Pinpoint the cell where the given text exists, returning its (X, Y) midpoint coordinate. 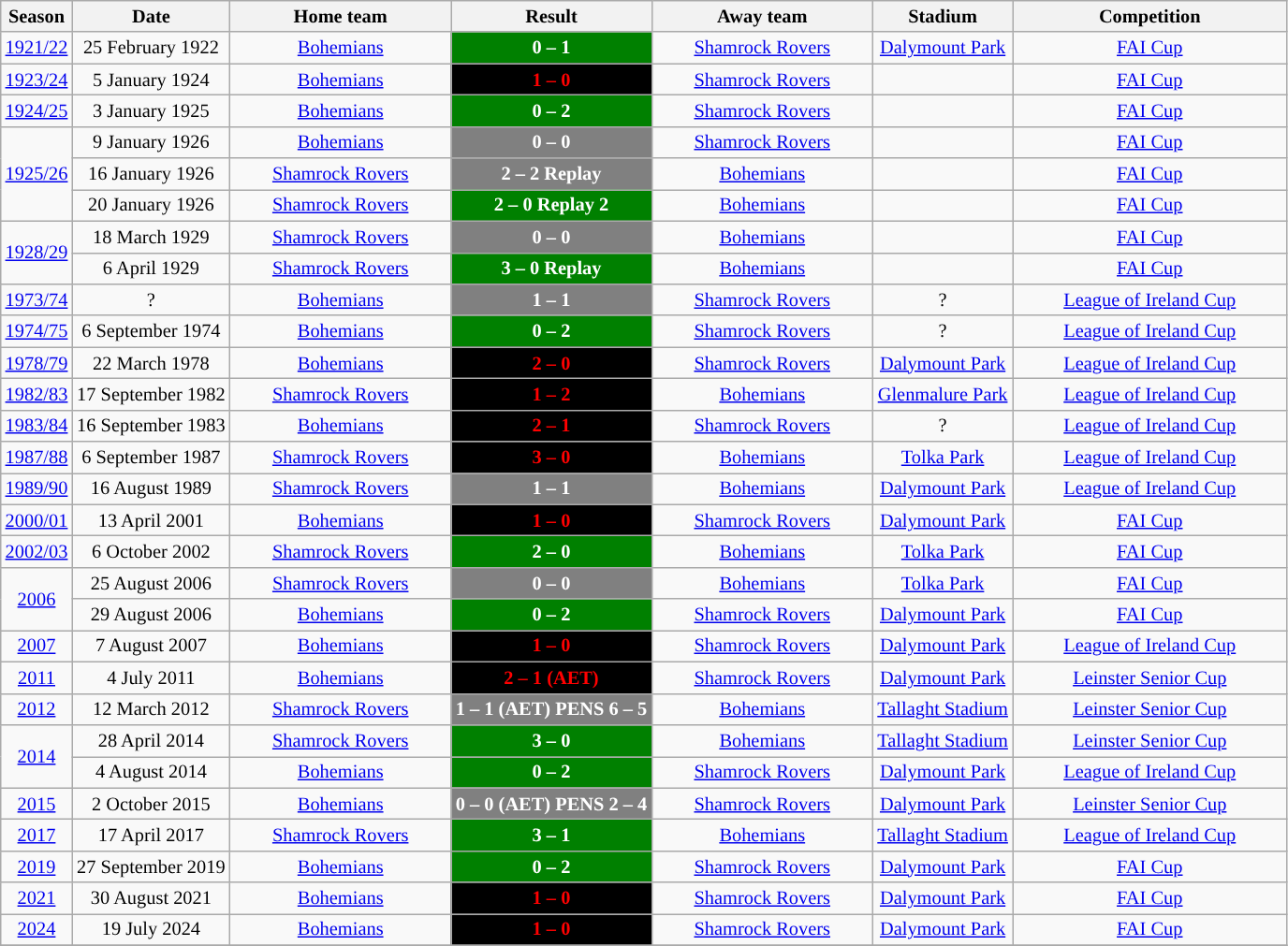
29 August 2006 (151, 615)
12 March 2012 (151, 709)
17 April 2017 (151, 835)
2 – 1 (551, 426)
1978/79 (37, 363)
1983/84 (37, 426)
22 March 1978 (151, 363)
Result (551, 16)
1921/22 (37, 48)
2019 (37, 866)
16 January 1926 (151, 174)
13 April 2001 (151, 520)
6 April 1929 (151, 269)
Season (37, 16)
28 April 2014 (151, 740)
17 September 1982 (151, 394)
2006 (37, 599)
1 – 1 (AET) PENS 6 – 5 (551, 709)
2024 (37, 929)
2014 (37, 756)
2012 (37, 709)
2015 (37, 804)
1982/83 (37, 394)
Competition (1149, 16)
4 August 2014 (151, 772)
1974/75 (37, 331)
2 – 0 Replay 2 (551, 205)
3 January 1925 (151, 110)
9 January 1926 (151, 142)
3 – 0 Replay (551, 269)
16 August 1989 (151, 488)
2000/01 (37, 520)
Home team (340, 16)
1924/25 (37, 110)
5 January 1924 (151, 80)
2017 (37, 835)
0 – 0 (AET) PENS 2 – 4 (551, 804)
6 September 1974 (151, 331)
6 October 2002 (151, 551)
30 August 2021 (151, 898)
2 – 2 Replay (551, 174)
6 September 1987 (151, 458)
1923/24 (37, 80)
1989/90 (37, 488)
2021 (37, 898)
1928/29 (37, 253)
7 August 2007 (151, 646)
2007 (37, 646)
16 September 1983 (151, 426)
2 October 2015 (151, 804)
Date (151, 16)
2002/03 (37, 551)
2011 (37, 677)
3 – 1 (551, 835)
1973/74 (37, 299)
0 – 1 (551, 48)
Glenmalure Park (942, 394)
2 – 1 (AET) (551, 677)
Away team (762, 16)
1987/88 (37, 458)
25 February 1922 (151, 48)
4 July 2011 (151, 677)
18 March 1929 (151, 237)
Stadium (942, 16)
27 September 2019 (151, 866)
20 January 1926 (151, 205)
25 August 2006 (151, 583)
19 July 2024 (151, 929)
1925/26 (37, 174)
1 – 2 (551, 394)
